Determine the (x, y) coordinate at the center of the cell enclosing the given text.  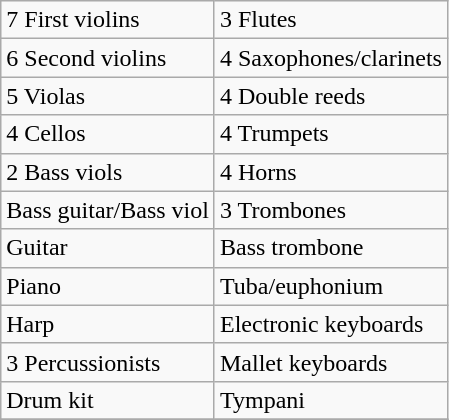
4 Cellos (108, 134)
3 Trombones (330, 210)
4 Saxophones/clarinets (330, 58)
6 Second violins (108, 58)
3 Percussionists (108, 362)
4 Trumpets (330, 134)
Bass trombone (330, 248)
3 Flutes (330, 20)
Electronic keyboards (330, 324)
2 Bass viols (108, 172)
4 Double reeds (330, 96)
Harp (108, 324)
7 First violins (108, 20)
5 Violas (108, 96)
Tympani (330, 400)
Tuba/euphonium (330, 286)
Guitar (108, 248)
Piano (108, 286)
Drum kit (108, 400)
Bass guitar/Bass viol (108, 210)
4 Horns (330, 172)
Mallet keyboards (330, 362)
